From the cell containing the given text, extract its center point as (X, Y) coordinate. 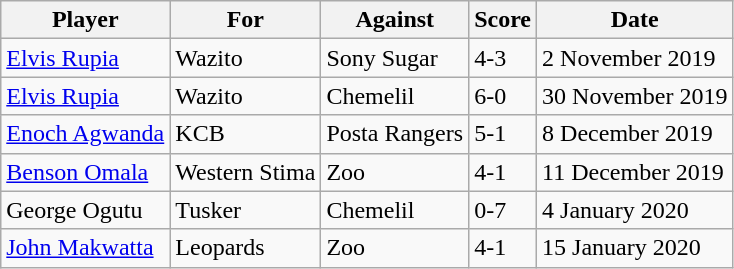
Leopards (246, 248)
Benson Omala (86, 172)
4-3 (503, 58)
4 January 2020 (635, 210)
15 January 2020 (635, 248)
George Ogutu (86, 210)
John Makwatta (86, 248)
Posta Rangers (395, 134)
11 December 2019 (635, 172)
KCB (246, 134)
Score (503, 20)
Against (395, 20)
Sony Sugar (395, 58)
0-7 (503, 210)
30 November 2019 (635, 96)
For (246, 20)
Tusker (246, 210)
Player (86, 20)
6-0 (503, 96)
Date (635, 20)
2 November 2019 (635, 58)
Enoch Agwanda (86, 134)
5-1 (503, 134)
8 December 2019 (635, 134)
Western Stima (246, 172)
